Provide the [x, y] coordinate of the cell's center where the given text is located.  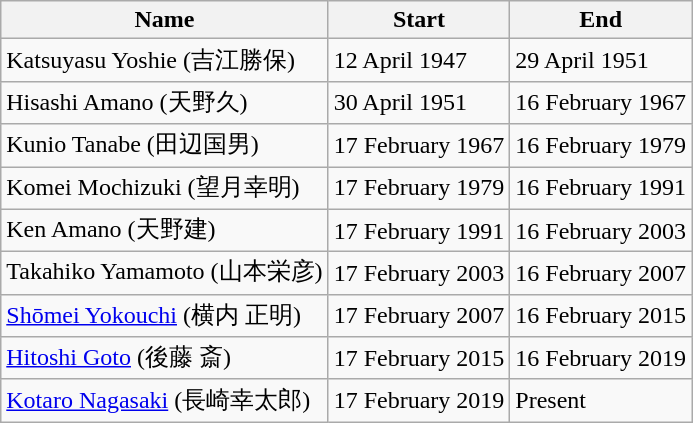
Ken Amano (天野建) [164, 230]
Hisashi Amano (天野久) [164, 102]
16 February 2003 [601, 230]
16 February 2019 [601, 358]
Start [419, 20]
Hitoshi Goto (後藤 斎) [164, 358]
16 February 1979 [601, 146]
17 February 1967 [419, 146]
Kotaro Nagasaki (長崎幸太郎) [164, 400]
Komei Mochizuki (望月幸明) [164, 188]
Katsuyasu Yoshie (吉江勝保) [164, 60]
16 February 2015 [601, 316]
17 February 2003 [419, 274]
Present [601, 400]
16 February 2007 [601, 274]
17 February 1991 [419, 230]
16 February 1991 [601, 188]
12 April 1947 [419, 60]
Kunio Tanabe (田辺国男) [164, 146]
17 February 2007 [419, 316]
Takahiko Yamamoto (山本栄彦) [164, 274]
Shōmei Yokouchi (横内 正明) [164, 316]
29 April 1951 [601, 60]
16 February 1967 [601, 102]
End [601, 20]
17 February 2015 [419, 358]
17 February 1979 [419, 188]
17 February 2019 [419, 400]
30 April 1951 [419, 102]
Name [164, 20]
